Identify which cell holds the provided text, then report its [X, Y] central coordinate. 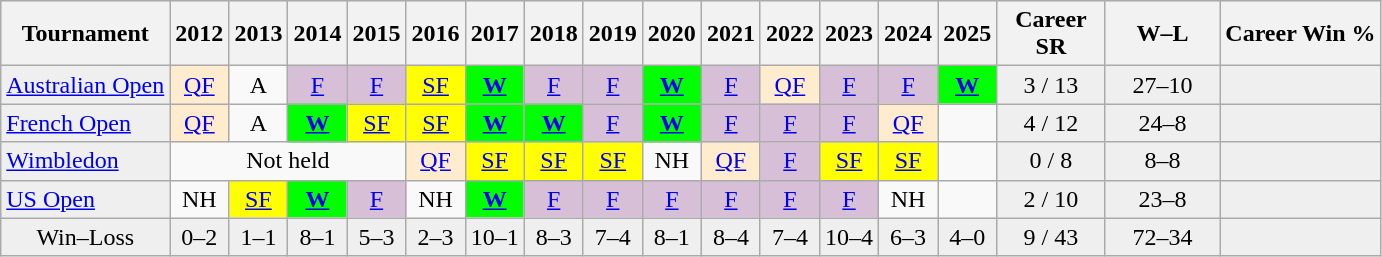
Not held [288, 161]
4–0 [968, 237]
2014 [318, 34]
8–3 [554, 237]
Win–Loss [86, 237]
2021 [730, 34]
2–3 [436, 237]
3 / 13 [1052, 85]
24–8 [1162, 123]
2020 [672, 34]
2019 [612, 34]
5–3 [376, 237]
10–1 [494, 237]
2025 [968, 34]
8–8 [1162, 161]
Career SR [1052, 34]
Wimbledon [86, 161]
2015 [376, 34]
6–3 [908, 237]
2023 [848, 34]
72–34 [1162, 237]
10–4 [848, 237]
French Open [86, 123]
8–4 [730, 237]
2012 [200, 34]
4 / 12 [1052, 123]
US Open [86, 199]
Tournament [86, 34]
2024 [908, 34]
27–10 [1162, 85]
W–L [1162, 34]
2016 [436, 34]
0–2 [200, 237]
23–8 [1162, 199]
0 / 8 [1052, 161]
Australian Open [86, 85]
2018 [554, 34]
1–1 [258, 237]
2 / 10 [1052, 199]
2017 [494, 34]
Career Win % [1300, 34]
2022 [790, 34]
9 / 43 [1052, 237]
2013 [258, 34]
